Return the [X, Y] coordinate for the center point of the cell that contains the specified text.  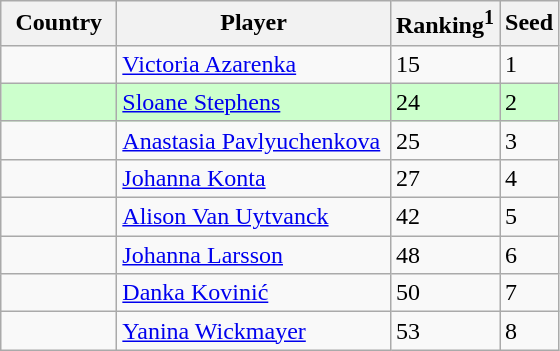
Alison Van Uytvanck [254, 217]
42 [444, 217]
1 [530, 64]
Johanna Larsson [254, 255]
50 [444, 293]
27 [444, 178]
Danka Kovinić [254, 293]
Player [254, 24]
Yanina Wickmayer [254, 331]
3 [530, 140]
Johanna Konta [254, 178]
Sloane Stephens [254, 102]
Country [59, 24]
5 [530, 217]
2 [530, 102]
Ranking1 [444, 24]
25 [444, 140]
53 [444, 331]
24 [444, 102]
8 [530, 331]
7 [530, 293]
Victoria Azarenka [254, 64]
Seed [530, 24]
Anastasia Pavlyuchenkova [254, 140]
4 [530, 178]
48 [444, 255]
6 [530, 255]
15 [444, 64]
